Output the [x, y] coordinate of the center of the cell containing the given text.  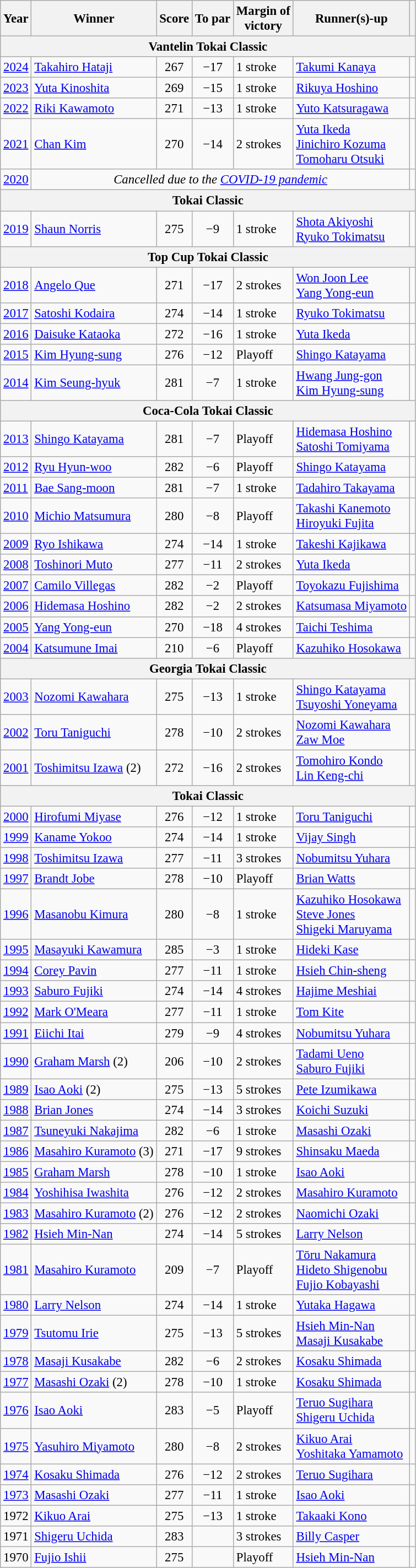
2016 [16, 334]
Masanobu Kimura [94, 915]
Masahiro Kuramoto (3) [94, 1151]
2001 [16, 768]
2012 [16, 467]
Mark O'Meara [94, 1012]
Toshinori Muto [94, 565]
2014 [16, 382]
Riki Kawamoto [94, 109]
Georgia Tokai Classic [208, 668]
Hsieh Chin-sheng [352, 971]
1994 [16, 971]
Shinsaku Maeda [352, 1151]
2003 [16, 696]
Takashi Kanemoto Hiroyuki Fujita [352, 516]
Naomichi Ozaki [352, 1213]
Kazuhiko Hosokawa [352, 648]
Winner [94, 19]
Takaaki Kono [352, 1516]
Masaji Kusakabe [94, 1361]
1987 [16, 1131]
Satoshi Kodaira [94, 313]
Bae Sang-moon [94, 488]
Billy Casper [352, 1537]
Ryo Ishikawa [94, 544]
Masashi Ozaki (2) [94, 1382]
Won Joon Lee Yang Yong-eun [352, 285]
Angelo Que [94, 285]
Michio Matsumura [94, 516]
1998 [16, 858]
2007 [16, 586]
Eiichi Itai [94, 1033]
1995 [16, 950]
1996 [16, 915]
2000 [16, 817]
1971 [16, 1537]
Ryu Hyun-woo [94, 467]
Cancelled due to the COVID-19 pandemic [220, 180]
Hwang Jung-gon Kim Hyung-sung [352, 382]
2002 [16, 733]
Tadami Ueno Saburo Fujiki [352, 1061]
Coca-Cola Tokai Classic [208, 411]
1997 [16, 879]
2010 [16, 516]
1978 [16, 1361]
2011 [16, 488]
1977 [16, 1382]
Vantelin Tokai Classic [208, 47]
Nozomi Kawahara [94, 696]
Hajime Meshiai [352, 991]
Camilo Villegas [94, 586]
Koichi Suzuki [352, 1110]
Graham Marsh [94, 1172]
2023 [16, 88]
Daisuke Kataoka [94, 334]
Kikuo Arai Yoshitaka Yamamoto [352, 1446]
Hidemasa Hoshino [94, 607]
Graham Marsh (2) [94, 1061]
Brandt Jobe [94, 879]
Yasuhiro Miyamoto [94, 1446]
Yuta Kinoshita [94, 88]
Masayuki Kawamura [94, 950]
Tsutomu Irie [94, 1333]
Tsuneyuki Nakajima [94, 1131]
1975 [16, 1446]
Saburo Fujiki [94, 991]
To par [213, 19]
2009 [16, 544]
285 [174, 950]
Corey Pavin [94, 971]
Kazuhiko Hosokawa Steve Jones Shigeki Maruyama [352, 915]
Hsieh Min-Nan Masaji Kusakabe [352, 1333]
Yuta Ikeda Jinichiro Kozuma Tomoharu Otsuki [352, 144]
1989 [16, 1089]
2005 [16, 627]
Pete Izumikawa [352, 1089]
2018 [16, 285]
2019 [16, 229]
1999 [16, 837]
2020 [16, 180]
210 [174, 648]
1991 [16, 1033]
206 [174, 1061]
Kikuo Arai [94, 1516]
Toshimitsu Izawa (2) [94, 768]
−18 [213, 627]
Yoshihisa Iwashita [94, 1193]
1972 [16, 1516]
1986 [16, 1151]
Tomohiro Kondo Lin Keng-chi [352, 768]
Tadahiro Takayama [352, 488]
279 [174, 1033]
Takumi Kanaya [352, 67]
2004 [16, 648]
Tom Kite [352, 1012]
Brian Watts [352, 879]
Katsumasa Miyamoto [352, 607]
209 [174, 1270]
Hirofumi Miyase [94, 817]
Rikuya Hoshino [352, 88]
2022 [16, 109]
Kaname Yokoo [94, 837]
Toyokazu Fujishima [352, 586]
2015 [16, 355]
Katsumune Imai [94, 648]
Brian Jones [94, 1110]
269 [174, 88]
Shingo Katayama Tsuyoshi Yoneyama [352, 696]
−15 [213, 88]
Shigeru Uchida [94, 1537]
1993 [16, 991]
Hidemasa Hoshino Satoshi Tomiyama [352, 439]
Shota Akiyoshi Ryuko Tokimatsu [352, 229]
2017 [16, 313]
Top Cup Tokai Classic [208, 257]
Fujio Ishii [94, 1557]
Takeshi Kajikawa [352, 544]
2024 [16, 67]
Yutaka Hagawa [352, 1305]
Teruo Sugihara [352, 1474]
Shaun Norris [94, 229]
Score [174, 19]
Chan Kim [94, 144]
1974 [16, 1474]
2013 [16, 439]
1980 [16, 1305]
Teruo Sugihara Shigeru Uchida [352, 1410]
9 strokes [263, 1151]
Hideki Kase [352, 950]
−5 [213, 1410]
Runner(s)-up [352, 19]
Yang Yong-eun [94, 627]
1992 [16, 1012]
Year [16, 19]
Kim Seung-hyuk [94, 382]
1976 [16, 1410]
Nozomi Kawahara Zaw Moe [352, 733]
Margin ofvictory [263, 19]
−3 [213, 950]
1982 [16, 1234]
1988 [16, 1110]
Yuto Katsuragawa [352, 109]
1983 [16, 1213]
1979 [16, 1333]
1985 [16, 1172]
1990 [16, 1061]
Taichi Teshima [352, 627]
1984 [16, 1193]
Masahiro Kuramoto (2) [94, 1213]
Toshimitsu Izawa [94, 858]
Kim Hyung-sung [94, 355]
Vijay Singh [352, 837]
Ryuko Tokimatsu [352, 313]
1973 [16, 1495]
1981 [16, 1270]
267 [174, 67]
1970 [16, 1557]
Takahiro Hataji [94, 67]
Tōru Nakamura Hideto Shigenobu Fujio Kobayashi [352, 1270]
2008 [16, 565]
2021 [16, 144]
Isao Aoki (2) [94, 1089]
2006 [16, 607]
